Locate the cell with the specified text and output its [x, y] center coordinate. 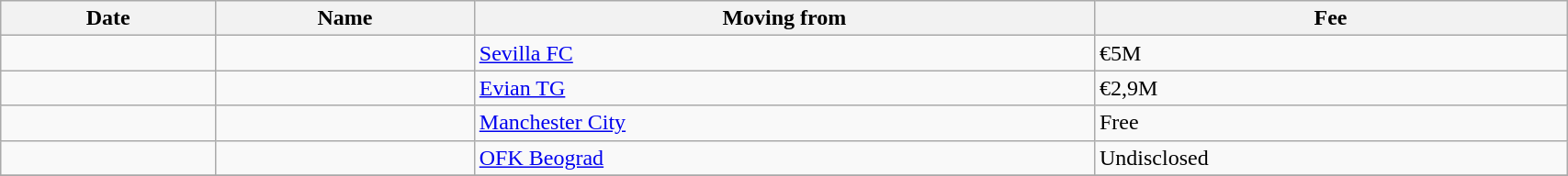
Undisclosed [1330, 158]
Sevilla FC [784, 53]
Moving from [784, 18]
Date [108, 18]
OFK Beograd [784, 158]
Manchester City [784, 123]
Fee [1330, 18]
€5M [1330, 53]
Free [1330, 123]
€2,9M [1330, 88]
Evian TG [784, 88]
Name [345, 18]
